Find where the given text appears and provide that cell's center as (x, y) coordinate. 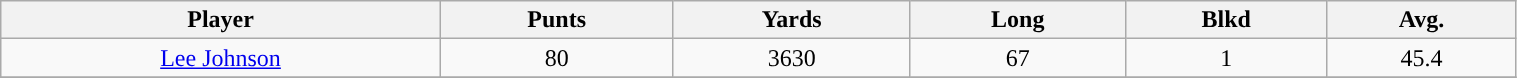
67 (1018, 58)
Lee Johnson (221, 58)
80 (556, 58)
Player (221, 20)
Avg. (1422, 20)
Yards (792, 20)
Punts (556, 20)
3630 (792, 58)
Blkd (1226, 20)
1 (1226, 58)
45.4 (1422, 58)
Long (1018, 20)
